Scan for the cell matching the given text and deliver its (X, Y) coordinate at center. 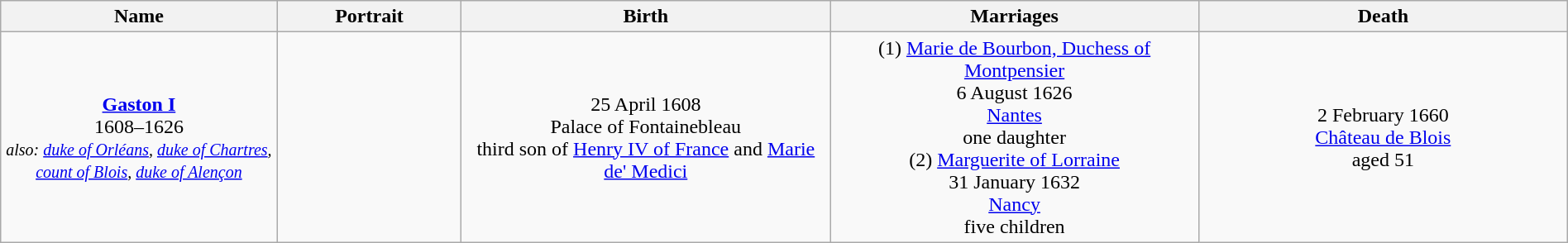
25 April 1608Palace of Fontainebleauthird son of Henry IV of France and Marie de' Medici (646, 137)
Birth (646, 17)
(1) Marie de Bourbon, Duchess of Montpensier6 August 1626Nantesone daughter (2) Marguerite of Lorraine31 January 1632Nancyfive children (1015, 137)
Death (1383, 17)
Name (139, 17)
Portrait (369, 17)
Marriages (1015, 17)
Gaston I1608–1626also: duke of Orléans, duke of Chartres, count of Blois, duke of Alençon (139, 137)
2 February 1660Château de Bloisaged 51 (1383, 137)
